Extract the [x, y] coordinate from the center of the cell holding the provided text.  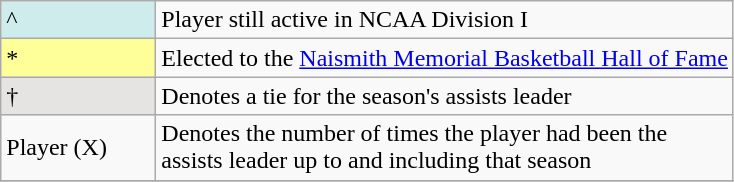
Player still active in NCAA Division I [445, 20]
Denotes a tie for the season's assists leader [445, 96]
Elected to the Naismith Memorial Basketball Hall of Fame [445, 58]
† [78, 96]
Denotes the number of times the player had been theassists leader up to and including that season [445, 148]
* [78, 58]
^ [78, 20]
Player (X) [78, 148]
